Pinpoint the cell where the given text exists, returning its [x, y] midpoint coordinate. 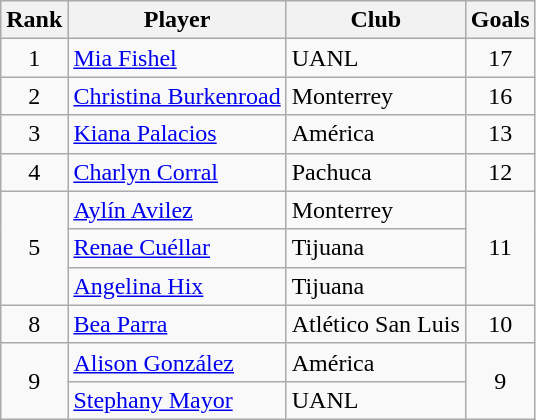
Goals [500, 20]
Angelina Hix [177, 286]
Christina Burkenroad [177, 96]
Club [376, 20]
Kiana Palacios [177, 134]
Charlyn Corral [177, 172]
13 [500, 134]
1 [34, 58]
Mia Fishel [177, 58]
Atlético San Luis [376, 324]
16 [500, 96]
Rank [34, 20]
Bea Parra [177, 324]
Renae Cuéllar [177, 248]
8 [34, 324]
10 [500, 324]
12 [500, 172]
5 [34, 248]
4 [34, 172]
Player [177, 20]
Aylín Avilez [177, 210]
11 [500, 248]
Pachuca [376, 172]
17 [500, 58]
2 [34, 96]
3 [34, 134]
Stephany Mayor [177, 400]
Alison González [177, 362]
